Return [x, y] of the center of cell containing provided text 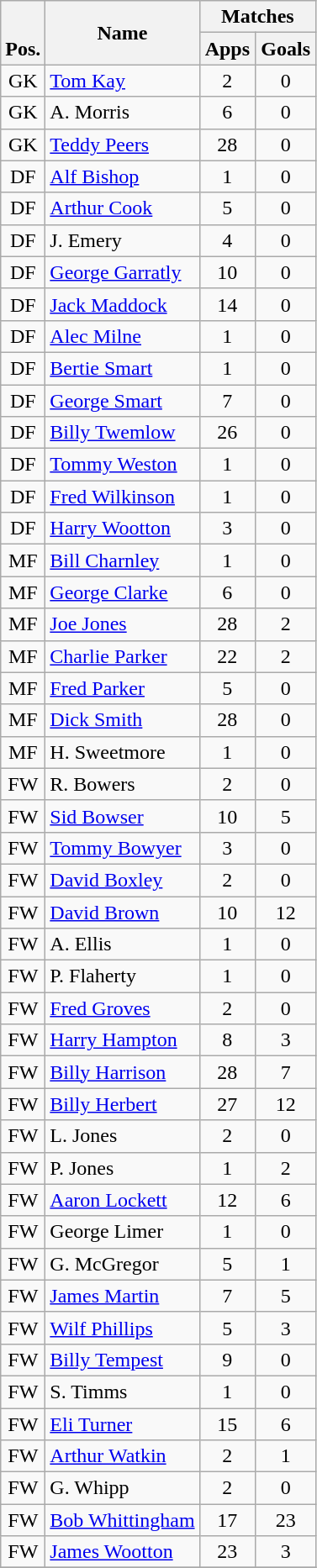
H. Sweetmore [123, 752]
Bertie Smart [123, 368]
George Smart [123, 401]
27 [227, 1104]
A. Morris [123, 113]
26 [227, 433]
Alf Bishop [123, 176]
Eli Turner [123, 1424]
G. McGregor [123, 1264]
Fred Wilkinson [123, 497]
15 [227, 1424]
Apps [227, 49]
R. Bowers [123, 784]
4 [227, 240]
Billy Harrison [123, 1072]
Tommy Bowyer [123, 848]
James Martin [123, 1296]
George Clarke [123, 592]
Sid Bowser [123, 816]
Billy Herbert [123, 1104]
A. Ellis [123, 944]
Joe Jones [123, 624]
Tom Kay [123, 81]
Arthur Cook [123, 208]
George Garratly [123, 272]
David Boxley [123, 880]
22 [227, 656]
Bill Charnley [123, 560]
Fred Parker [123, 688]
Aaron Lockett [123, 1200]
J. Emery [123, 240]
James Wootton [123, 1552]
Fred Groves [123, 1008]
L. Jones [123, 1136]
Harry Wootton [123, 529]
Matches [257, 17]
Bob Whittingham [123, 1520]
George Limer [123, 1232]
9 [227, 1360]
Dick Smith [123, 720]
8 [227, 1040]
Harry Hampton [123, 1040]
17 [227, 1520]
Arthur Watkin [123, 1456]
S. Timms [123, 1392]
P. Flaherty [123, 976]
Pos. [24, 33]
14 [227, 304]
Teddy Peers [123, 145]
Billy Tempest [123, 1360]
Goals [286, 49]
Charlie Parker [123, 656]
Billy Twemlow [123, 433]
David Brown [123, 912]
Wilf Phillips [123, 1328]
G. Whipp [123, 1488]
P. Jones [123, 1168]
Jack Maddock [123, 304]
Name [123, 33]
Alec Milne [123, 336]
Tommy Weston [123, 465]
